Provide the (X, Y) coordinate of the cell's center where the given text is located.  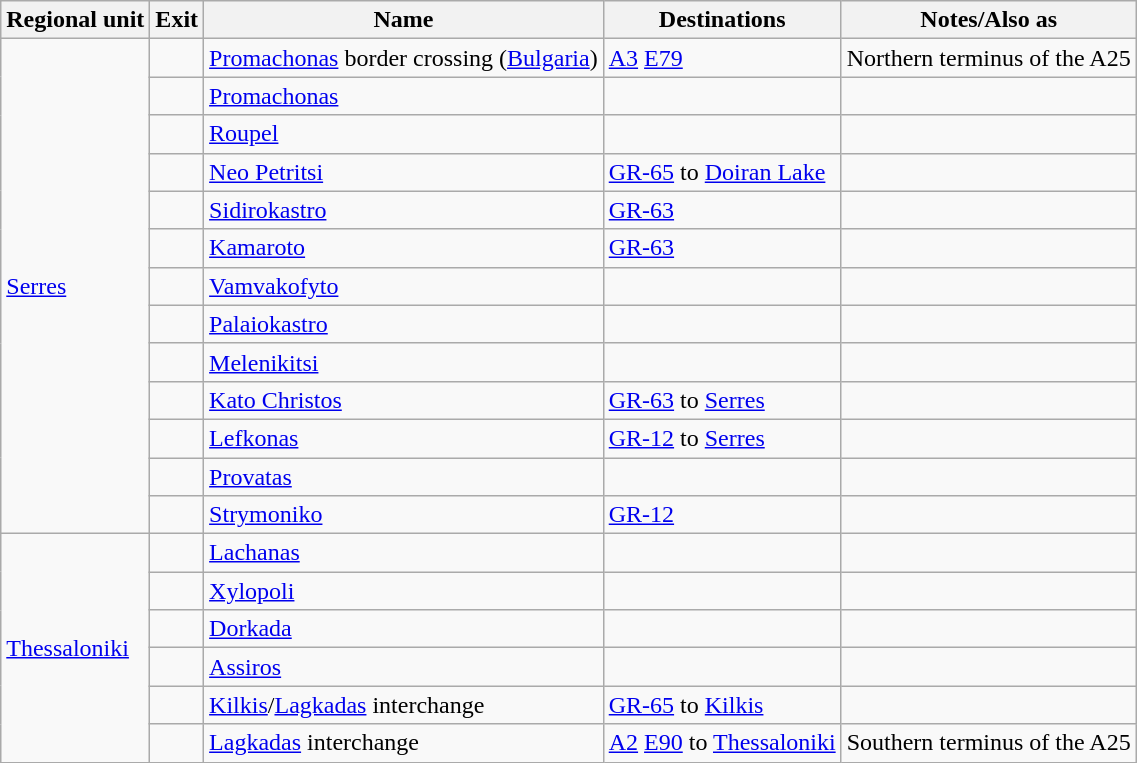
A3 E79 (722, 58)
Notes/Also as (988, 20)
Northern terminus of the A25 (988, 58)
GR-63 to Serres (722, 400)
Assiros (404, 667)
Name (404, 20)
Roupel (404, 134)
Sidirokastro (404, 210)
Thessaloniki (76, 648)
Lefkonas (404, 438)
Melenikitsi (404, 362)
GR-65 to Kilkis (722, 705)
Regional unit (76, 20)
Vamvakofyto (404, 286)
GR-12 (722, 515)
Promachonas border crossing (Bulgaria) (404, 58)
Neo Petritsi (404, 172)
GR-12 to Serres (722, 438)
Exit (177, 20)
Southern terminus of the A25 (988, 743)
Lagkadas interchange (404, 743)
Kilkis/Lagkadas interchange (404, 705)
Xylopoli (404, 591)
A2 E90 to Thessaloniki (722, 743)
Palaiokastro (404, 324)
Strymoniko (404, 515)
Provatas (404, 477)
Promachonas (404, 96)
Kamaroto (404, 248)
Lachanas (404, 553)
Destinations (722, 20)
Serres (76, 286)
GR-65 to Doiran Lake (722, 172)
Dorkada (404, 629)
Kato Christos (404, 400)
